Pinpoint the cell where the given text exists, returning its (X, Y) midpoint coordinate. 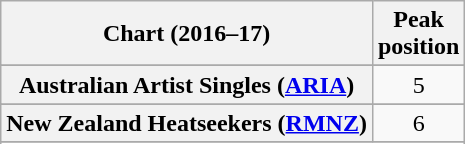
6 (418, 123)
New Zealand Heatseekers (RMNZ) (187, 123)
5 (418, 85)
Chart (2016–17) (187, 34)
Peakposition (418, 34)
Australian Artist Singles (ARIA) (187, 85)
